Locate the cell with the specified text and output its [X, Y] center coordinate. 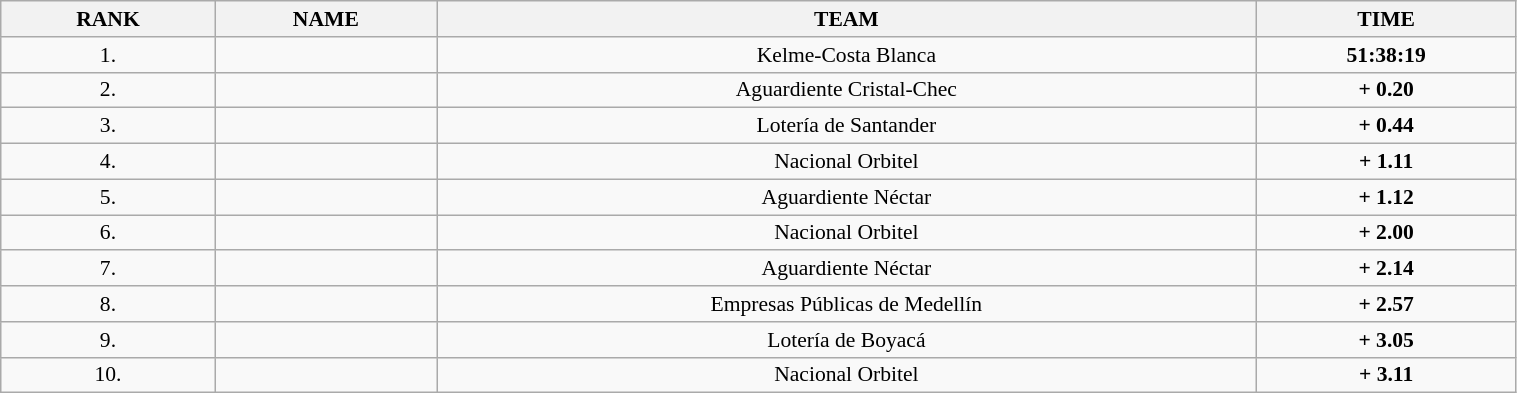
8. [108, 304]
5. [108, 197]
10. [108, 375]
6. [108, 233]
2. [108, 90]
3. [108, 126]
TEAM [847, 19]
+ 3.05 [1386, 340]
51:38:19 [1386, 55]
Kelme-Costa Blanca [847, 55]
+ 1.11 [1386, 162]
TIME [1386, 19]
NAME [326, 19]
RANK [108, 19]
+ 2.14 [1386, 269]
9. [108, 340]
+ 1.12 [1386, 197]
1. [108, 55]
+ 2.00 [1386, 233]
Lotería de Santander [847, 126]
7. [108, 269]
+ 0.20 [1386, 90]
4. [108, 162]
Empresas Públicas de Medellín [847, 304]
Aguardiente Cristal-Chec [847, 90]
+ 2.57 [1386, 304]
+ 3.11 [1386, 375]
Lotería de Boyacá [847, 340]
+ 0.44 [1386, 126]
